Determine the [X, Y] coordinate at the center of the cell enclosing the given text.  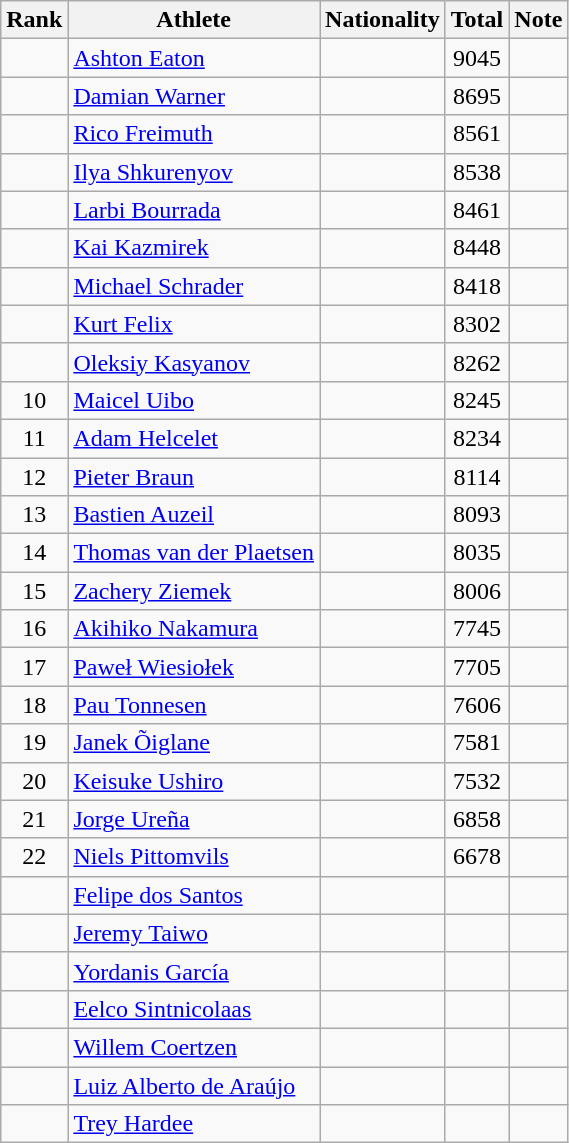
Willem Coertzen [194, 1047]
13 [34, 515]
8448 [477, 248]
7532 [477, 781]
Nationality [383, 20]
Akihiko Nakamura [194, 629]
Oleksiy Kasyanov [194, 362]
Ilya Shkurenyov [194, 172]
15 [34, 591]
Michael Schrader [194, 286]
8461 [477, 210]
Yordanis García [194, 971]
Rico Freimuth [194, 134]
Note [538, 20]
8234 [477, 438]
7581 [477, 743]
9045 [477, 58]
Larbi Bourrada [194, 210]
20 [34, 781]
Maicel Uibo [194, 400]
22 [34, 857]
21 [34, 819]
Jeremy Taiwo [194, 933]
Athlete [194, 20]
8262 [477, 362]
8114 [477, 477]
Zachery Ziemek [194, 591]
Rank [34, 20]
Jorge Ureña [194, 819]
8561 [477, 134]
Niels Pittomvils [194, 857]
Kurt Felix [194, 324]
11 [34, 438]
Keisuke Ushiro [194, 781]
6858 [477, 819]
Felipe dos Santos [194, 895]
7606 [477, 705]
Janek Õiglane [194, 743]
8093 [477, 515]
Bastien Auzeil [194, 515]
Pau Tonnesen [194, 705]
Total [477, 20]
Damian Warner [194, 96]
8538 [477, 172]
8695 [477, 96]
8418 [477, 286]
Kai Kazmirek [194, 248]
Paweł Wiesiołek [194, 667]
6678 [477, 857]
8245 [477, 400]
8006 [477, 591]
17 [34, 667]
19 [34, 743]
Pieter Braun [194, 477]
7705 [477, 667]
8035 [477, 553]
14 [34, 553]
16 [34, 629]
12 [34, 477]
7745 [477, 629]
Eelco Sintnicolaas [194, 1009]
Ashton Eaton [194, 58]
8302 [477, 324]
Thomas van der Plaetsen [194, 553]
Luiz Alberto de Araújo [194, 1085]
18 [34, 705]
Adam Helcelet [194, 438]
10 [34, 400]
Trey Hardee [194, 1124]
